Detect which cell encompasses the target text, then output its [X, Y] center coordinate. 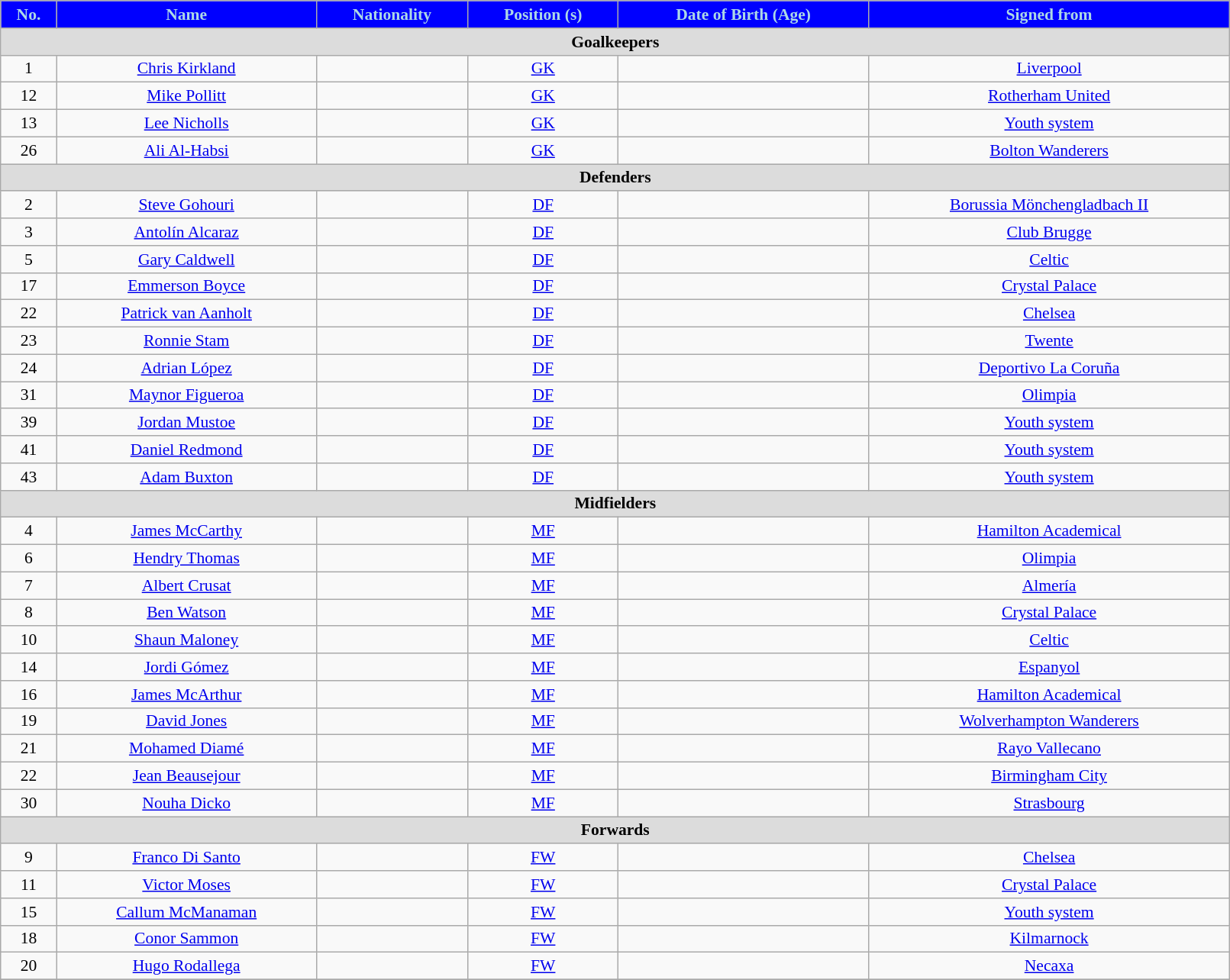
Kilmarnock [1049, 939]
7 [29, 585]
Defenders [615, 178]
Midfielders [615, 504]
Maynor Figueroa [186, 395]
41 [29, 450]
Hugo Rodallega [186, 966]
No. [29, 15]
21 [29, 749]
Emmerson Boyce [186, 286]
Daniel Redmond [186, 450]
6 [29, 559]
Adam Buxton [186, 477]
Victor Moses [186, 885]
Jordan Mustoe [186, 423]
Date of Birth (Age) [744, 15]
Twente [1049, 341]
Jean Beausejour [186, 776]
23 [29, 341]
13 [29, 124]
Liverpool [1049, 69]
Conor Sammon [186, 939]
12 [29, 96]
31 [29, 395]
Goalkeepers [615, 42]
Espanyol [1049, 667]
Borussia Mönchengladbach II [1049, 205]
20 [29, 966]
Almería [1049, 585]
Steve Gohouri [186, 205]
Chris Kirkland [186, 69]
Nationality [392, 15]
Ali Al-Habsi [186, 150]
26 [29, 150]
5 [29, 260]
14 [29, 667]
James McCarthy [186, 531]
11 [29, 885]
4 [29, 531]
Bolton Wanderers [1049, 150]
Mike Pollitt [186, 96]
David Jones [186, 721]
Adrian López [186, 368]
24 [29, 368]
1 [29, 69]
Antolín Alcaraz [186, 232]
Club Brugge [1049, 232]
Lee Nicholls [186, 124]
Rayo Vallecano [1049, 749]
Albert Crusat [186, 585]
15 [29, 912]
Deportivo La Coruña [1049, 368]
8 [29, 613]
Rotherham United [1049, 96]
30 [29, 803]
2 [29, 205]
James McArthur [186, 695]
Gary Caldwell [186, 260]
Birmingham City [1049, 776]
Shaun Maloney [186, 640]
17 [29, 286]
10 [29, 640]
Ben Watson [186, 613]
Wolverhampton Wanderers [1049, 721]
16 [29, 695]
3 [29, 232]
39 [29, 423]
Signed from [1049, 15]
Forwards [615, 830]
Franco Di Santo [186, 858]
43 [29, 477]
Name [186, 15]
Strasbourg [1049, 803]
Ronnie Stam [186, 341]
19 [29, 721]
Position (s) [544, 15]
9 [29, 858]
Mohamed Diamé [186, 749]
Patrick van Aanholt [186, 314]
Hendry Thomas [186, 559]
Necaxa [1049, 966]
18 [29, 939]
Nouha Dicko [186, 803]
Callum McManaman [186, 912]
Jordi Gómez [186, 667]
